Provide the [X, Y] coordinate of the cell's center where the given text is located.  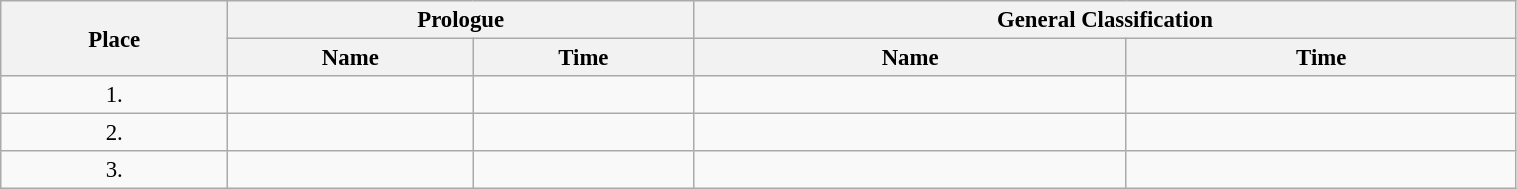
General Classification [1105, 20]
Prologue [461, 20]
3. [114, 170]
2. [114, 133]
Place [114, 38]
1. [114, 95]
